Locate the cell with the specified text and output its (X, Y) center coordinate. 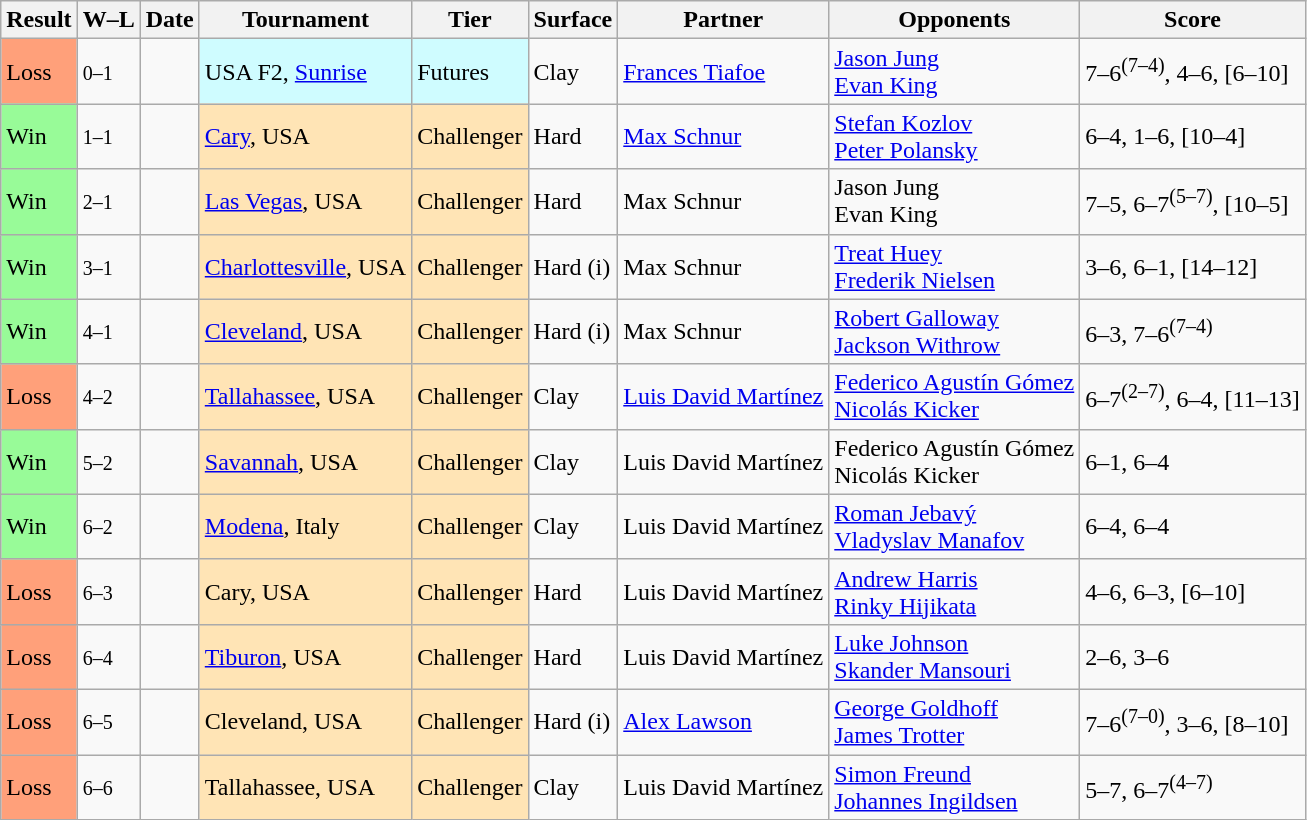
4–1 (108, 332)
Luke Johnson Skander Mansouri (954, 656)
3–1 (108, 266)
Charlottesville, USA (305, 266)
Tier (470, 20)
4–6, 6–3, [6–10] (1192, 592)
2–6, 3–6 (1192, 656)
Tiburon, USA (305, 656)
George Goldhoff James Trotter (954, 722)
5–2 (108, 462)
4–2 (108, 396)
6–3, 7–6(7–4) (1192, 332)
Frances Tiafoe (724, 72)
6–3 (108, 592)
6–7(2–7), 6–4, [11–13] (1192, 396)
Futures (470, 72)
Surface (573, 20)
3–6, 6–1, [14–12] (1192, 266)
Roman Jebavý Vladyslav Manafov (954, 526)
Stefan Kozlov Peter Polansky (954, 136)
Robert Galloway Jackson Withrow (954, 332)
Result (39, 20)
Opponents (954, 20)
Score (1192, 20)
W–L (108, 20)
1–1 (108, 136)
7–6(7–0), 3–6, [8–10] (1192, 722)
Treat Huey Frederik Nielsen (954, 266)
6–4, 6–4 (1192, 526)
2–1 (108, 202)
6–4, 1–6, [10–4] (1192, 136)
6–2 (108, 526)
6–4 (108, 656)
Alex Lawson (724, 722)
Andrew Harris Rinky Hijikata (954, 592)
6–1, 6–4 (1192, 462)
7–5, 6–7(5–7), [10–5] (1192, 202)
5–7, 6–7(4–7) (1192, 786)
Modena, Italy (305, 526)
Partner (724, 20)
0–1 (108, 72)
USA F2, Sunrise (305, 72)
6–5 (108, 722)
Savannah, USA (305, 462)
Simon Freund Johannes Ingildsen (954, 786)
Las Vegas, USA (305, 202)
7–6(7–4), 4–6, [6–10] (1192, 72)
Date (170, 20)
6–6 (108, 786)
Tournament (305, 20)
